Identify which cell holds the provided text, then report its (X, Y) central coordinate. 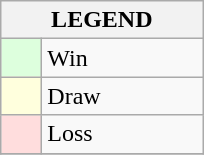
Loss (122, 134)
LEGEND (102, 20)
Win (122, 58)
Draw (122, 96)
